Find where the given text appears and provide that cell's center as (X, Y) coordinate. 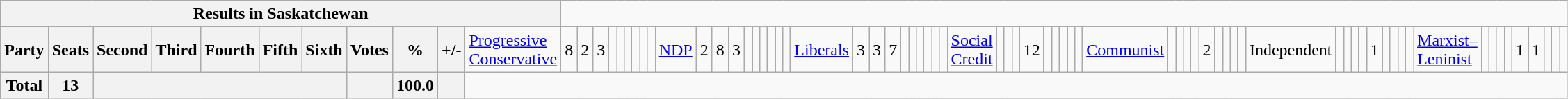
7 (893, 50)
Party (24, 50)
Marxist–Leninist (1448, 50)
Fifth (280, 50)
+/- (452, 50)
Fourth (229, 50)
100.0 (414, 85)
Progressive Conservative (513, 50)
Liberals (822, 50)
Results in Saskatchewan (281, 14)
Sixth (324, 50)
Votes (369, 50)
Second (122, 50)
Total (24, 85)
Third (177, 50)
NDP (676, 50)
Social Credit (972, 50)
% (414, 50)
Independent (1291, 50)
13 (70, 85)
Seats (70, 50)
Communist (1125, 50)
12 (1032, 50)
